Return [x, y] of the center of cell containing provided text 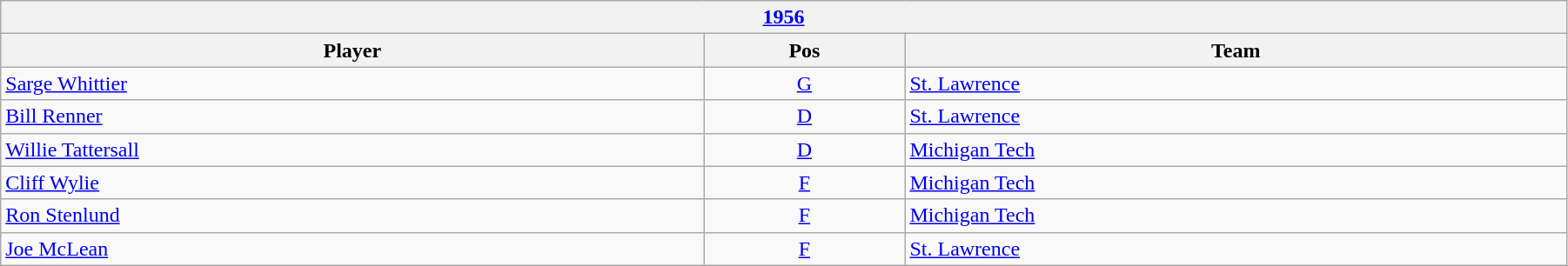
Sarge Whittier [352, 83]
Willie Tattersall [352, 150]
Cliff Wylie [352, 183]
G [804, 83]
Joe McLean [352, 249]
Pos [804, 50]
Ron Stenlund [352, 216]
Team [1236, 50]
1956 [784, 17]
Player [352, 50]
Bill Renner [352, 116]
